Extract the [X, Y] coordinate from the center of the cell holding the provided text.  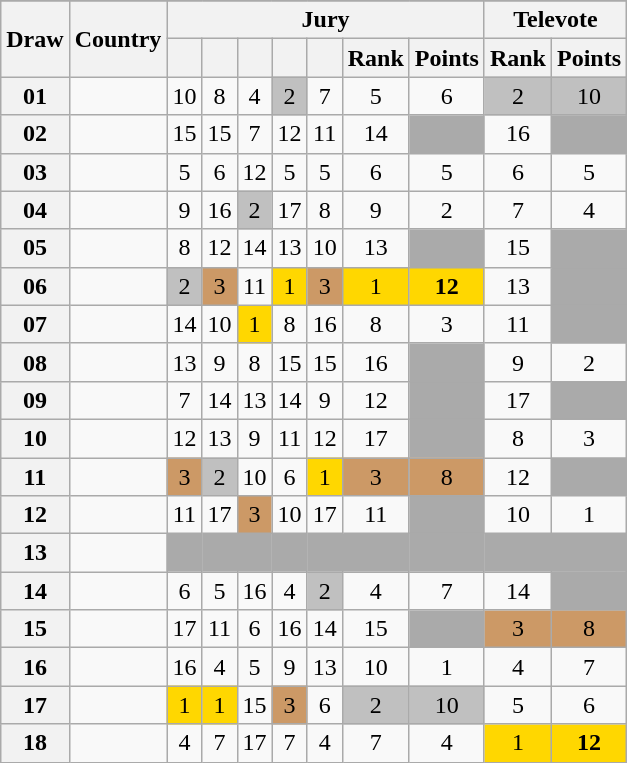
04 [35, 210]
06 [35, 286]
09 [35, 400]
05 [35, 248]
08 [35, 362]
07 [35, 324]
02 [35, 134]
Country [118, 39]
18 [35, 743]
Televote [555, 20]
Draw [35, 39]
01 [35, 96]
Jury [326, 20]
03 [35, 172]
